Search for the cell housing the specified text and yield its [x, y] center coordinate. 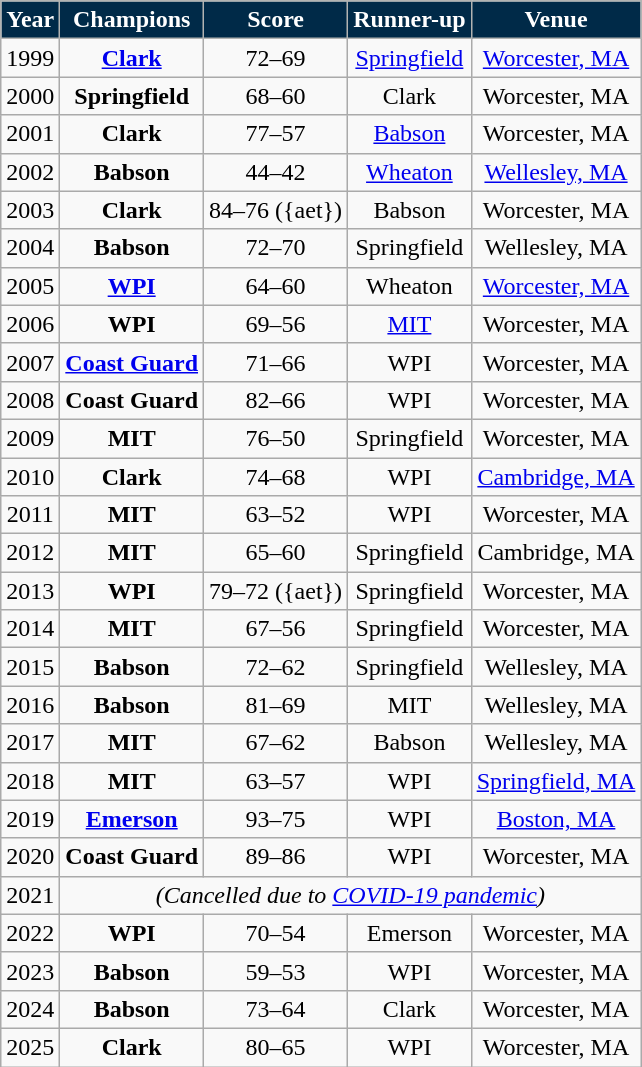
2010 [30, 477]
2012 [30, 553]
72–69 [276, 58]
70–54 [276, 933]
2000 [30, 96]
2003 [30, 210]
2017 [30, 743]
44–42 [276, 172]
2016 [30, 705]
2025 [30, 1047]
59–53 [276, 971]
74–68 [276, 477]
Score [276, 20]
2009 [30, 438]
89–86 [276, 857]
64–60 [276, 286]
(Cancelled due to COVID-19 pandemic) [350, 895]
71–66 [276, 362]
2019 [30, 819]
77–57 [276, 134]
2015 [30, 667]
69–56 [276, 324]
2023 [30, 971]
2001 [30, 134]
2024 [30, 1009]
2011 [30, 515]
67–62 [276, 743]
76–50 [276, 438]
1999 [30, 58]
Runner-up [410, 20]
2018 [30, 781]
2008 [30, 400]
93–75 [276, 819]
84–76 ({aet}) [276, 210]
79–72 ({aet}) [276, 591]
Boston, MA [556, 819]
Champions [132, 20]
72–70 [276, 248]
65–60 [276, 553]
63–52 [276, 515]
72–62 [276, 667]
63–57 [276, 781]
Year [30, 20]
2014 [30, 629]
2006 [30, 324]
82–66 [276, 400]
2020 [30, 857]
Springfield, MA [556, 781]
67–56 [276, 629]
80–65 [276, 1047]
73–64 [276, 1009]
81–69 [276, 705]
2022 [30, 933]
2013 [30, 591]
2007 [30, 362]
2021 [30, 895]
2002 [30, 172]
2005 [30, 286]
2004 [30, 248]
Venue [556, 20]
68–60 [276, 96]
